Scan for the cell matching the given text and deliver its (X, Y) coordinate at center. 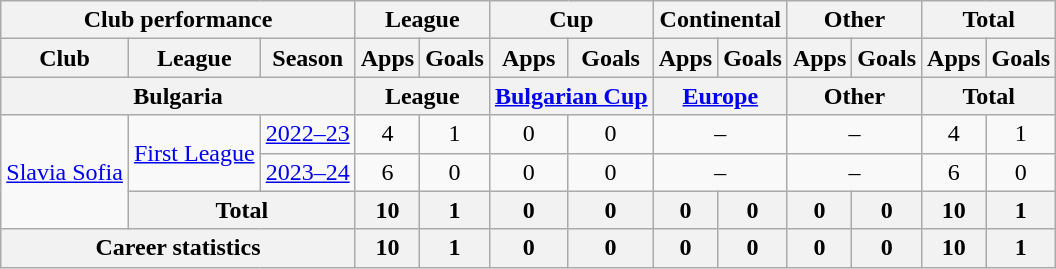
Career statistics (178, 248)
Slavia Sofia (65, 172)
Season (308, 58)
First League (194, 153)
Club (65, 58)
Bulgaria (178, 96)
Bulgarian Cup (571, 96)
2022–23 (308, 134)
Cup (571, 20)
Club performance (178, 20)
Europe (720, 96)
Continental (720, 20)
2023–24 (308, 172)
